Detect which cell encompasses the target text, then output its (x, y) center coordinate. 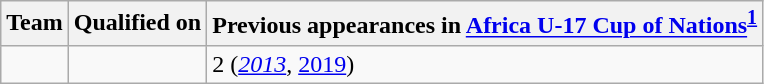
Previous appearances in Africa U-17 Cup of Nations1 (485, 24)
2 (2013, 2019) (485, 64)
Team (35, 24)
Qualified on (137, 24)
